Return the [X, Y] coordinate for the center point of the cell that contains the specified text.  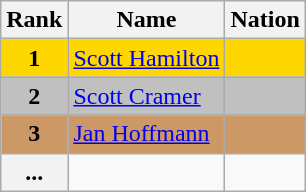
Jan Hoffmann [146, 134]
Scott Hamilton [146, 58]
Scott Cramer [146, 96]
3 [34, 134]
2 [34, 96]
Rank [34, 20]
... [34, 172]
Nation [265, 20]
1 [34, 58]
Name [146, 20]
